Pinpoint the cell where the given text exists, returning its [x, y] midpoint coordinate. 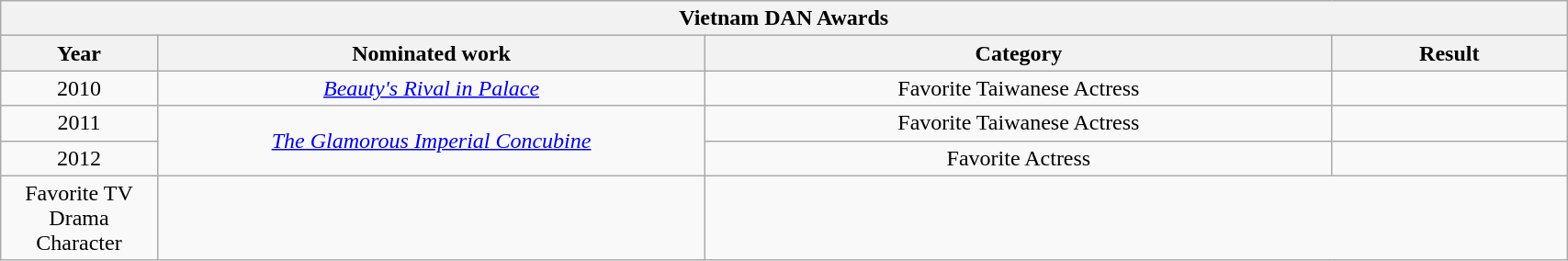
Vietnam DAN Awards [784, 18]
Result [1450, 53]
2012 [79, 158]
Nominated work [432, 53]
Beauty's Rival in Palace [432, 88]
2010 [79, 88]
The Glamorous Imperial Concubine [432, 141]
2011 [79, 123]
Category [1019, 53]
Favorite TV Drama Character [79, 218]
Favorite Actress [1019, 158]
Year [79, 53]
